Find where the given text appears and provide that cell's center as (X, Y) coordinate. 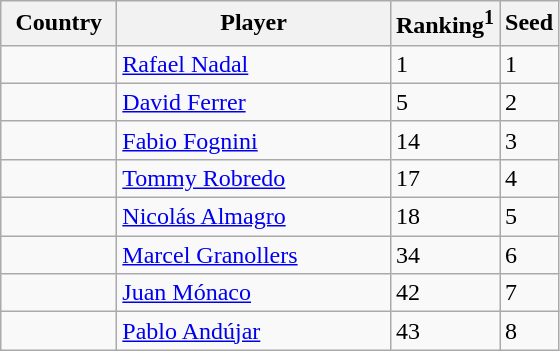
17 (444, 178)
Seed (530, 24)
Pablo Andújar (254, 331)
Tommy Robredo (254, 178)
34 (444, 255)
David Ferrer (254, 102)
Marcel Granollers (254, 255)
Juan Mónaco (254, 293)
Player (254, 24)
8 (530, 331)
3 (530, 140)
Fabio Fognini (254, 140)
4 (530, 178)
18 (444, 217)
42 (444, 293)
2 (530, 102)
7 (530, 293)
Nicolás Almagro (254, 217)
Ranking1 (444, 24)
43 (444, 331)
14 (444, 140)
6 (530, 255)
Country (59, 24)
Rafael Nadal (254, 64)
